Extract the (x, y) coordinate from the center of the cell holding the provided text.  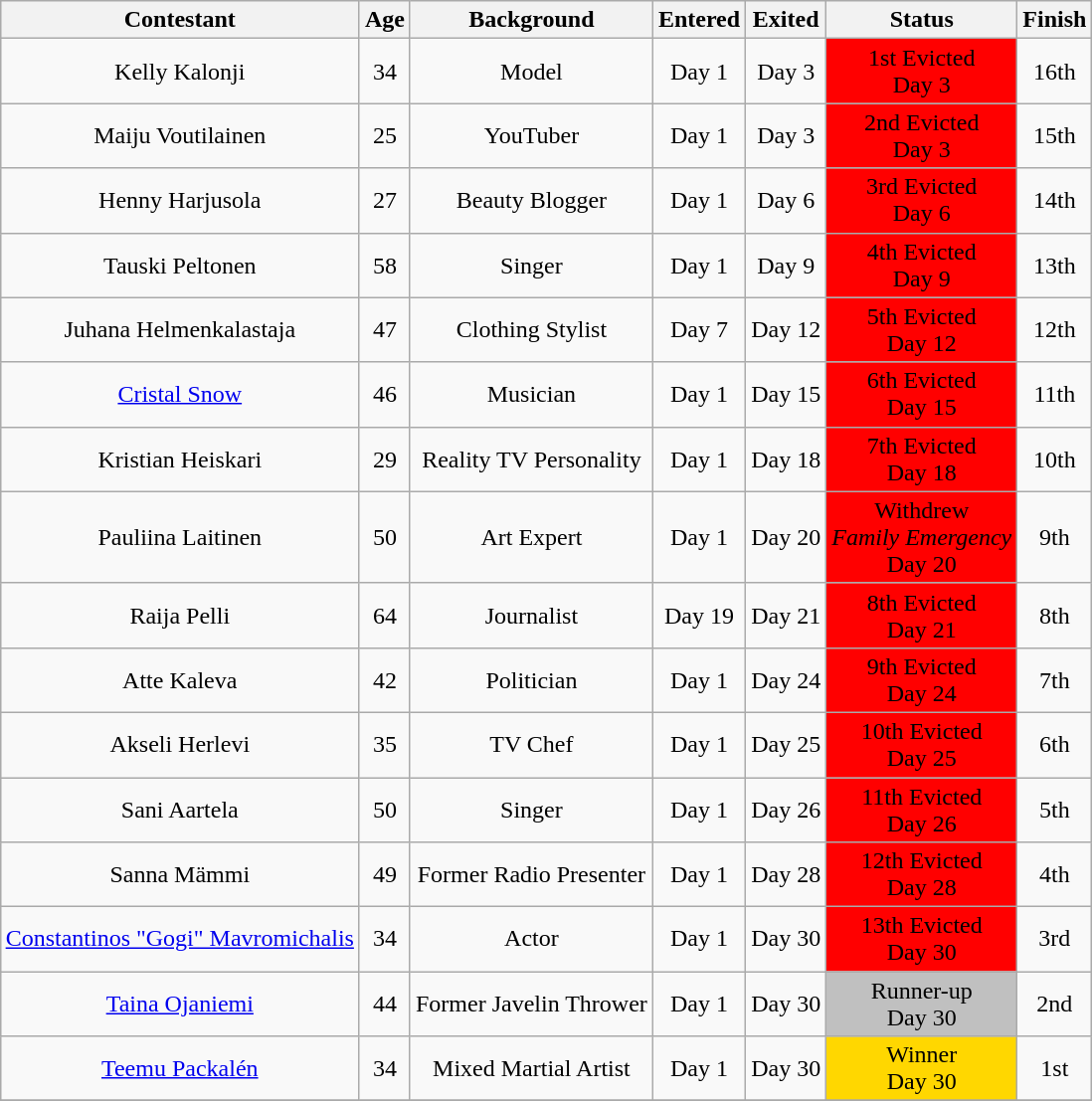
Maiju Voutilainen (179, 135)
Model (531, 72)
1st (1054, 1068)
47 (384, 330)
4th EvictedDay 9 (922, 265)
9th (1054, 537)
9th EvictedDay 24 (922, 680)
Atte Kaleva (179, 680)
3rd EvictedDay 6 (922, 201)
Kristian Heiskari (179, 459)
14th (1054, 201)
WinnerDay 30 (922, 1068)
7th (1054, 680)
Art Expert (531, 537)
58 (384, 265)
Entered (698, 20)
Journalist (531, 615)
5th (1054, 810)
6th (1054, 744)
Sani Aartela (179, 810)
Reality TV Personality (531, 459)
Taina Ojaniemi (179, 1005)
4th (1054, 875)
Clothing Stylist (531, 330)
Day 19 (698, 615)
Runner-upDay 30 (922, 1005)
Tauski Peltonen (179, 265)
Constantinos "Gogi" Mavromichalis (179, 939)
6th EvictedDay 15 (922, 394)
42 (384, 680)
Day 7 (698, 330)
Age (384, 20)
Day 15 (786, 394)
Akseli Herlevi (179, 744)
10th EvictedDay 25 (922, 744)
Day 20 (786, 537)
Contestant (179, 20)
Day 6 (786, 201)
Juhana Helmenkalastaja (179, 330)
16th (1054, 72)
Pauliina Laitinen (179, 537)
Sanna Mämmi (179, 875)
29 (384, 459)
Day 24 (786, 680)
5th EvictedDay 12 (922, 330)
Exited (786, 20)
Cristal Snow (179, 394)
13th EvictedDay 30 (922, 939)
7th EvictedDay 18 (922, 459)
8th (1054, 615)
Former Javelin Thrower (531, 1005)
Teemu Packalén (179, 1068)
Kelly Kalonji (179, 72)
Background (531, 20)
Actor (531, 939)
Musician (531, 394)
2nd (1054, 1005)
Finish (1054, 20)
27 (384, 201)
8th EvictedDay 21 (922, 615)
Henny Harjusola (179, 201)
Day 9 (786, 265)
Status (922, 20)
WithdrewFamily EmergencyDay 20 (922, 537)
2nd EvictedDay 3 (922, 135)
3rd (1054, 939)
Beauty Blogger (531, 201)
13th (1054, 265)
Day 28 (786, 875)
35 (384, 744)
11th EvictedDay 26 (922, 810)
Mixed Martial Artist (531, 1068)
Day 21 (786, 615)
YouTuber (531, 135)
TV Chef (531, 744)
12th (1054, 330)
44 (384, 1005)
Day 26 (786, 810)
Raija Pelli (179, 615)
15th (1054, 135)
12th EvictedDay 28 (922, 875)
10th (1054, 459)
Day 18 (786, 459)
1st EvictedDay 3 (922, 72)
49 (384, 875)
Day 12 (786, 330)
Politician (531, 680)
25 (384, 135)
64 (384, 615)
Former Radio Presenter (531, 875)
11th (1054, 394)
Day 25 (786, 744)
46 (384, 394)
